Detect which cell encompasses the target text, then output its [X, Y] center coordinate. 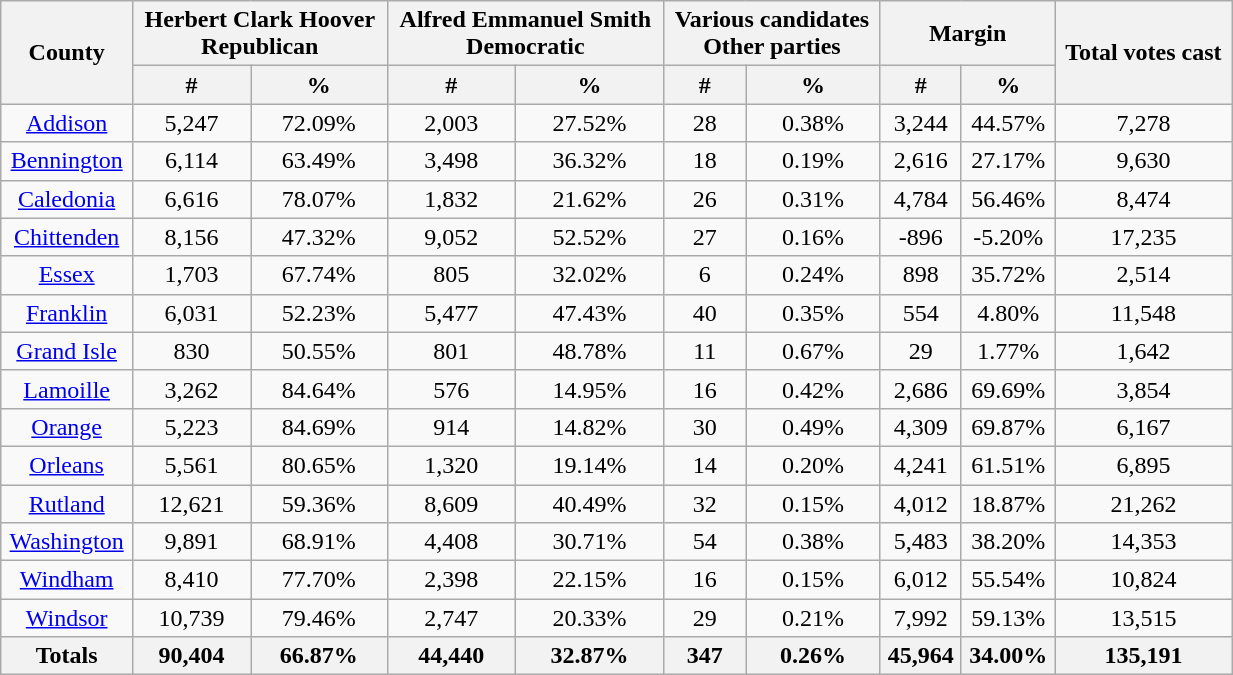
0.35% [813, 313]
801 [451, 351]
27.52% [589, 123]
1,703 [192, 275]
36.32% [589, 161]
Addison [67, 123]
35.72% [1008, 275]
21,262 [1144, 503]
84.64% [319, 389]
0.24% [813, 275]
48.78% [589, 351]
9,052 [451, 237]
38.20% [1008, 542]
12,621 [192, 503]
56.46% [1008, 199]
21.62% [589, 199]
Alfred Emmanuel SmithDemocratic [526, 34]
47.32% [319, 237]
79.46% [319, 618]
7,992 [920, 618]
County [67, 52]
805 [451, 275]
5,483 [920, 542]
17,235 [1144, 237]
84.69% [319, 427]
61.51% [1008, 465]
2,616 [920, 161]
0.16% [813, 237]
32.02% [589, 275]
1,832 [451, 199]
8,474 [1144, 199]
1,320 [451, 465]
2,003 [451, 123]
830 [192, 351]
6,167 [1144, 427]
-5.20% [1008, 237]
52.52% [589, 237]
3,498 [451, 161]
Herbert Clark HooverRepublican [260, 34]
59.13% [1008, 618]
32.87% [589, 656]
Windham [67, 580]
9,630 [1144, 161]
8,410 [192, 580]
898 [920, 275]
10,824 [1144, 580]
1.77% [1008, 351]
3,244 [920, 123]
34.00% [1008, 656]
28 [705, 123]
30 [705, 427]
6,114 [192, 161]
14 [705, 465]
2,514 [1144, 275]
Totals [67, 656]
68.91% [319, 542]
8,609 [451, 503]
0.67% [813, 351]
13,515 [1144, 618]
22.15% [589, 580]
40.49% [589, 503]
63.49% [319, 161]
5,223 [192, 427]
Franklin [67, 313]
0.26% [813, 656]
27.17% [1008, 161]
Orange [67, 427]
80.65% [319, 465]
Grand Isle [67, 351]
26 [705, 199]
0.20% [813, 465]
14.82% [589, 427]
Chittenden [67, 237]
44.57% [1008, 123]
4,241 [920, 465]
55.54% [1008, 580]
10,739 [192, 618]
4.80% [1008, 313]
66.87% [319, 656]
67.74% [319, 275]
32 [705, 503]
3,262 [192, 389]
Windsor [67, 618]
14,353 [1144, 542]
77.70% [319, 580]
Orleans [67, 465]
347 [705, 656]
135,191 [1144, 656]
54 [705, 542]
7,278 [1144, 123]
1,642 [1144, 351]
0.21% [813, 618]
6 [705, 275]
6,012 [920, 580]
45,964 [920, 656]
6,895 [1144, 465]
4,012 [920, 503]
6,616 [192, 199]
11,548 [1144, 313]
6,031 [192, 313]
69.69% [1008, 389]
19.14% [589, 465]
44,440 [451, 656]
11 [705, 351]
2,747 [451, 618]
59.36% [319, 503]
52.23% [319, 313]
554 [920, 313]
Caledonia [67, 199]
69.87% [1008, 427]
18.87% [1008, 503]
0.31% [813, 199]
Rutland [67, 503]
27 [705, 237]
72.09% [319, 123]
0.19% [813, 161]
Essex [67, 275]
Margin [968, 34]
0.49% [813, 427]
Lamoille [67, 389]
47.43% [589, 313]
5,561 [192, 465]
Total votes cast [1144, 52]
9,891 [192, 542]
5,477 [451, 313]
Washington [67, 542]
90,404 [192, 656]
-896 [920, 237]
5,247 [192, 123]
0.42% [813, 389]
18 [705, 161]
40 [705, 313]
14.95% [589, 389]
2,398 [451, 580]
4,408 [451, 542]
50.55% [319, 351]
Bennington [67, 161]
78.07% [319, 199]
30.71% [589, 542]
8,156 [192, 237]
2,686 [920, 389]
4,784 [920, 199]
3,854 [1144, 389]
4,309 [920, 427]
Various candidatesOther parties [772, 34]
576 [451, 389]
914 [451, 427]
20.33% [589, 618]
